Find where the given text appears and provide that cell's center as (x, y) coordinate. 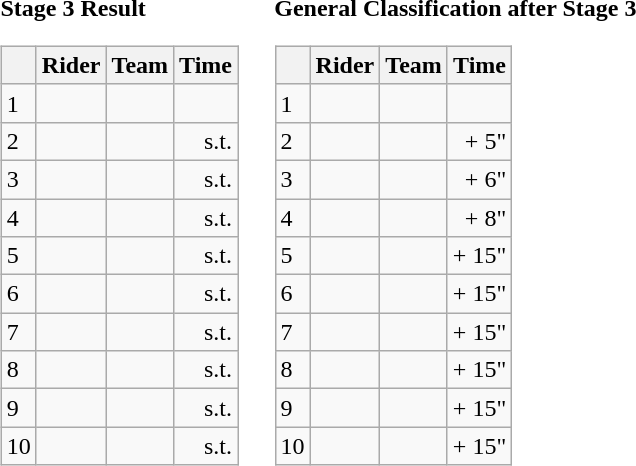
+ 8" (479, 217)
+ 6" (479, 179)
+ 5" (479, 141)
